Output the (X, Y) coordinate of the center of the cell containing the given text.  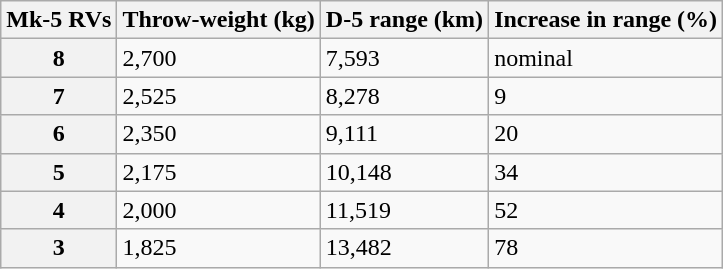
52 (606, 210)
11,519 (404, 210)
1,825 (218, 248)
Increase in range (%) (606, 20)
13,482 (404, 248)
2,350 (218, 134)
4 (59, 210)
9 (606, 96)
2,525 (218, 96)
9,111 (404, 134)
3 (59, 248)
20 (606, 134)
8,278 (404, 96)
6 (59, 134)
2,700 (218, 58)
2,175 (218, 172)
nominal (606, 58)
2,000 (218, 210)
34 (606, 172)
10,148 (404, 172)
8 (59, 58)
Mk-5 RVs (59, 20)
5 (59, 172)
D-5 range (km) (404, 20)
78 (606, 248)
7 (59, 96)
Throw-weight (kg) (218, 20)
7,593 (404, 58)
